Scan for the cell matching the given text and deliver its (X, Y) coordinate at center. 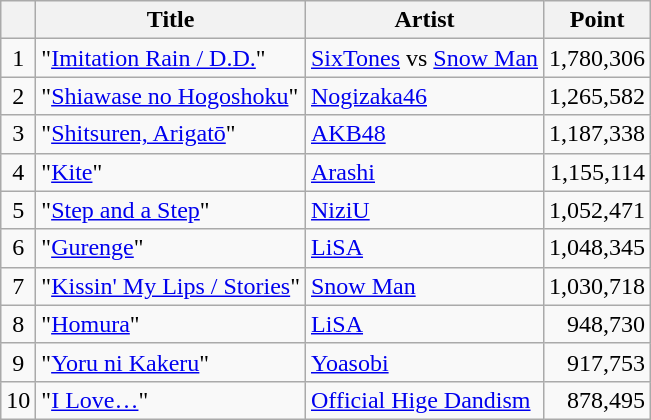
Official Hige Dandism (424, 400)
1,780,306 (598, 58)
Arashi (424, 172)
1 (18, 58)
AKB48 (424, 134)
Snow Man (424, 286)
1,265,582 (598, 96)
"Yoru ni Kakeru" (171, 362)
"Kissin' My Lips / Stories" (171, 286)
5 (18, 210)
"Shiawase no Hogoshoku" (171, 96)
1,030,718 (598, 286)
2 (18, 96)
"Shitsuren, Arigatō" (171, 134)
878,495 (598, 400)
NiziU (424, 210)
"Homura" (171, 324)
948,730 (598, 324)
4 (18, 172)
"Step and a Step" (171, 210)
"Gurenge" (171, 248)
1,187,338 (598, 134)
Artist (424, 20)
"Kite" (171, 172)
6 (18, 248)
1,052,471 (598, 210)
SixTones vs Snow Man (424, 58)
917,753 (598, 362)
"Imitation Rain / D.D." (171, 58)
7 (18, 286)
8 (18, 324)
10 (18, 400)
"I Love…" (171, 400)
Title (171, 20)
Nogizaka46 (424, 96)
9 (18, 362)
Point (598, 20)
1,048,345 (598, 248)
3 (18, 134)
Yoasobi (424, 362)
1,155,114 (598, 172)
